For the text-containing cell, return its midpoint in [X, Y] coordinate format. 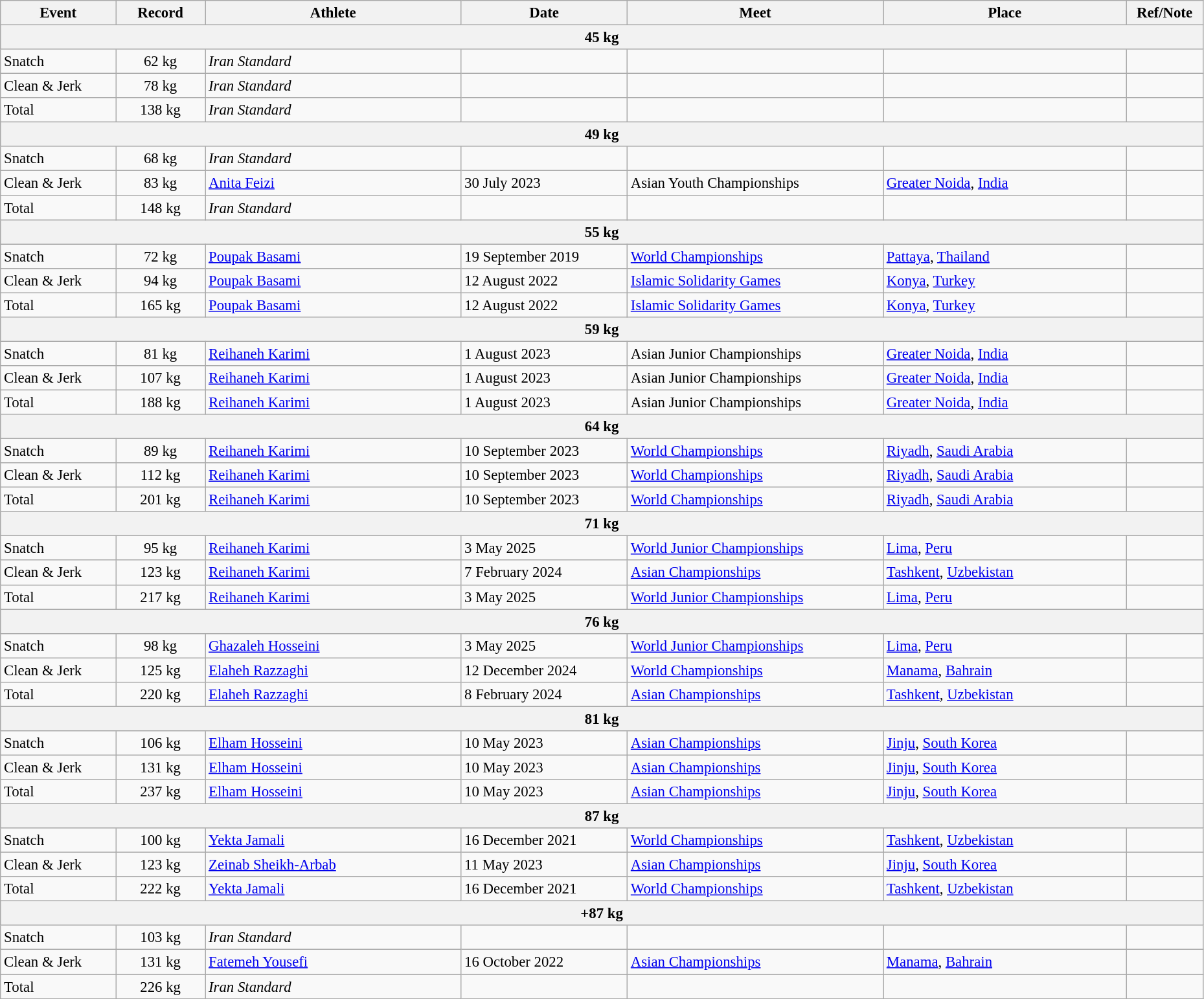
16 October 2022 [544, 962]
+87 kg [602, 914]
148 kg [160, 208]
103 kg [160, 938]
Zeinab Sheikh-Arbab [333, 865]
Place [1005, 13]
19 September 2019 [544, 256]
98 kg [160, 645]
Ref/Note [1164, 13]
220 kg [160, 695]
Fatemeh Yousefi [333, 962]
Date [544, 13]
188 kg [160, 402]
217 kg [160, 597]
11 May 2023 [544, 865]
55 kg [602, 232]
95 kg [160, 548]
68 kg [160, 159]
72 kg [160, 256]
125 kg [160, 670]
7 February 2024 [544, 573]
165 kg [160, 305]
106 kg [160, 743]
Meet [755, 13]
49 kg [602, 135]
Athlete [333, 13]
201 kg [160, 500]
12 December 2024 [544, 670]
138 kg [160, 110]
64 kg [602, 427]
Pattaya, Thailand [1005, 256]
Ghazaleh Hosseini [333, 645]
226 kg [160, 987]
59 kg [602, 330]
222 kg [160, 889]
87 kg [602, 816]
Asian Youth Championships [755, 183]
71 kg [602, 524]
76 kg [602, 622]
107 kg [160, 378]
Event [58, 13]
30 July 2023 [544, 183]
100 kg [160, 840]
94 kg [160, 280]
89 kg [160, 451]
Record [160, 13]
62 kg [160, 62]
112 kg [160, 475]
45 kg [602, 38]
83 kg [160, 183]
Anita Feizi [333, 183]
237 kg [160, 792]
78 kg [160, 86]
8 February 2024 [544, 695]
